Locate the cell with the specified text and output its [X, Y] center coordinate. 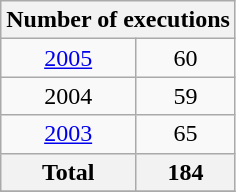
2005 [68, 58]
Total [68, 172]
65 [186, 134]
Number of executions [118, 20]
2004 [68, 96]
184 [186, 172]
2003 [68, 134]
60 [186, 58]
59 [186, 96]
